Scan for the cell matching the given text and deliver its (x, y) coordinate at center. 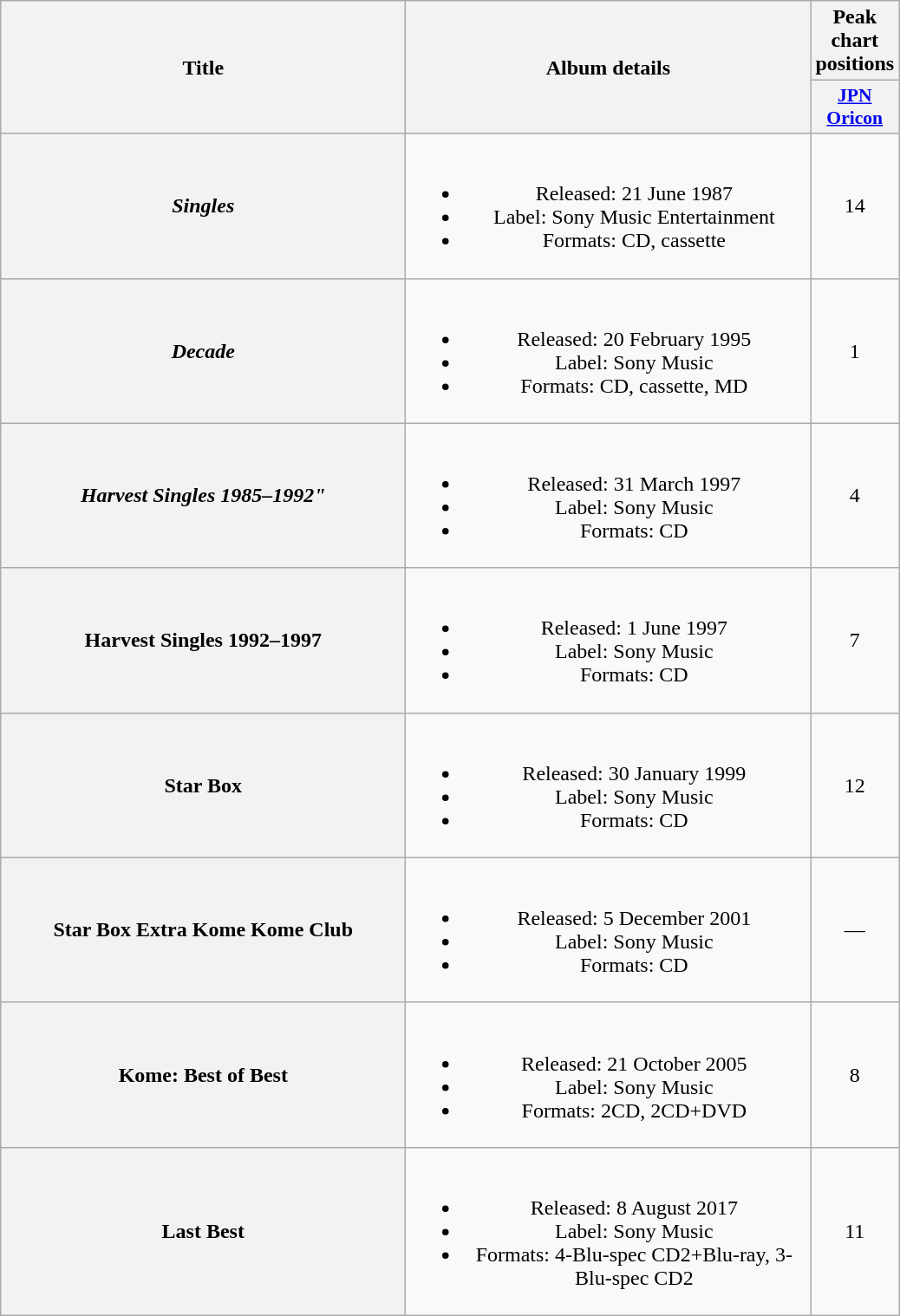
Last Best (203, 1231)
7 (855, 640)
Star Box Extra Kome Kome Club (203, 929)
Decade (203, 350)
Released: 8 August 2017Label: Sony MusicFormats: 4-Blu-spec CD2+Blu-ray, 3-Blu-spec CD2 (609, 1231)
Released: 5 December 2001Label: Sony MusicFormats: CD (609, 929)
Album details (609, 68)
Peak chart positions (855, 41)
Released: 21 June 1987Label: Sony Music EntertainmentFormats: CD, cassette (609, 206)
Released: 1 June 1997Label: Sony MusicFormats: CD (609, 640)
1 (855, 350)
Released: 31 March 1997Label: Sony MusicFormats: CD (609, 496)
Harvest Singles 1992–1997 (203, 640)
Kome: Best of Best (203, 1075)
11 (855, 1231)
Title (203, 68)
4 (855, 496)
14 (855, 206)
Singles (203, 206)
Harvest Singles 1985–1992" (203, 496)
JPNOricon (855, 107)
Released: 20 February 1995Label: Sony MusicFormats: CD, cassette, MD (609, 350)
Released: 30 January 1999Label: Sony MusicFormats: CD (609, 785)
12 (855, 785)
— (855, 929)
Star Box (203, 785)
Released: 21 October 2005Label: Sony MusicFormats: 2CD, 2CD+DVD (609, 1075)
8 (855, 1075)
